Extract the (x, y) coordinate from the center of the cell holding the provided text.  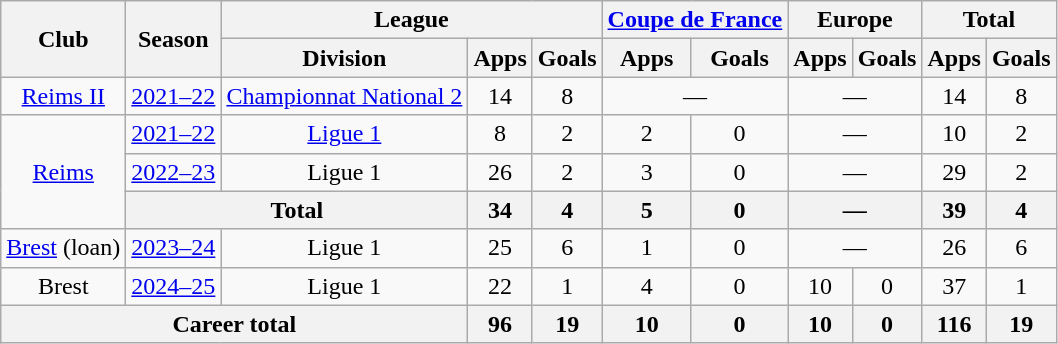
Brest (64, 286)
2023–24 (174, 248)
Championnat National 2 (344, 96)
Reims II (64, 96)
29 (954, 172)
Division (344, 58)
25 (500, 248)
39 (954, 210)
34 (500, 210)
22 (500, 286)
5 (646, 210)
116 (954, 324)
37 (954, 286)
Europe (855, 20)
Career total (234, 324)
3 (646, 172)
2022–23 (174, 172)
96 (500, 324)
Season (174, 39)
Brest (loan) (64, 248)
Club (64, 39)
2024–25 (174, 286)
Reims (64, 172)
League (412, 20)
Coupe de France (695, 20)
